For the text-containing cell, return its midpoint in [x, y] coordinate format. 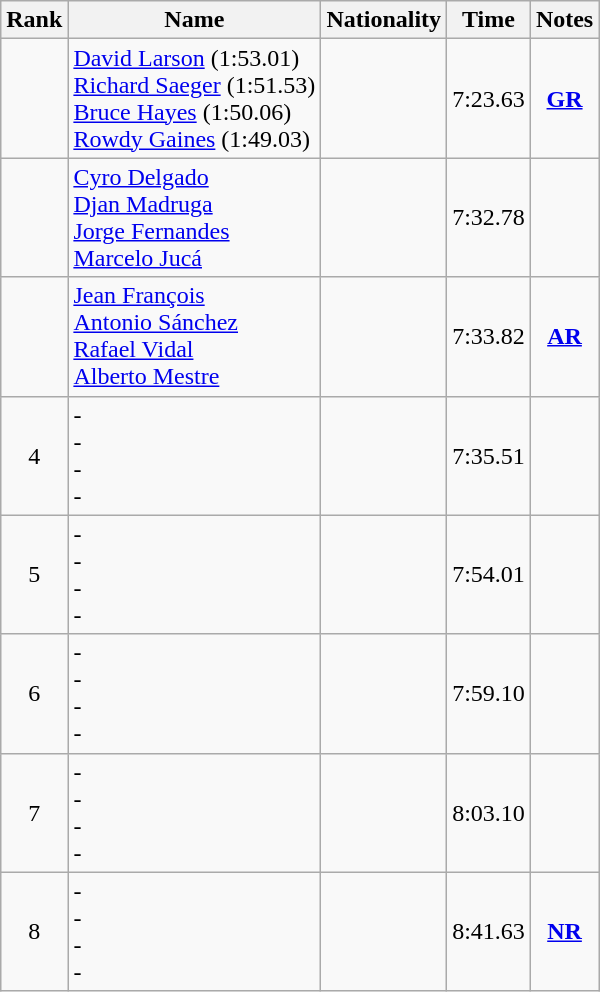
Name [194, 20]
Cyro Delgado Djan Madruga Jorge Fernandes Marcelo Jucá [194, 218]
6 [34, 694]
8 [34, 932]
7:33.82 [489, 336]
7:59.10 [489, 694]
7:23.63 [489, 98]
8:41.63 [489, 932]
NR [564, 932]
Jean FrançoisAntonio SánchezRafael VidalAlberto Mestre [194, 336]
AR [564, 336]
GR [564, 98]
8:03.10 [489, 812]
David Larson (1:53.01) Richard Saeger (1:51.53) Bruce Hayes (1:50.06) Rowdy Gaines (1:49.03) [194, 98]
5 [34, 574]
7 [34, 812]
7:35.51 [489, 456]
4 [34, 456]
Nationality [384, 20]
7:54.01 [489, 574]
Notes [564, 20]
7:32.78 [489, 218]
Rank [34, 20]
Time [489, 20]
